Search for the cell housing the specified text and yield its [x, y] center coordinate. 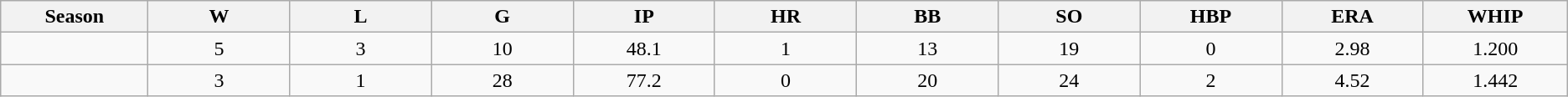
20 [928, 80]
ERA [1352, 17]
HBP [1211, 17]
24 [1069, 80]
SO [1069, 17]
G [503, 17]
2 [1211, 80]
77.2 [643, 80]
2.98 [1352, 48]
L [360, 17]
5 [219, 48]
1.200 [1495, 48]
19 [1069, 48]
Season [75, 17]
28 [503, 80]
10 [503, 48]
BB [928, 17]
HR [786, 17]
W [219, 17]
IP [643, 17]
WHIP [1495, 17]
4.52 [1352, 80]
13 [928, 48]
48.1 [643, 48]
1.442 [1495, 80]
